Find where the given text appears and provide that cell's center as (X, Y) coordinate. 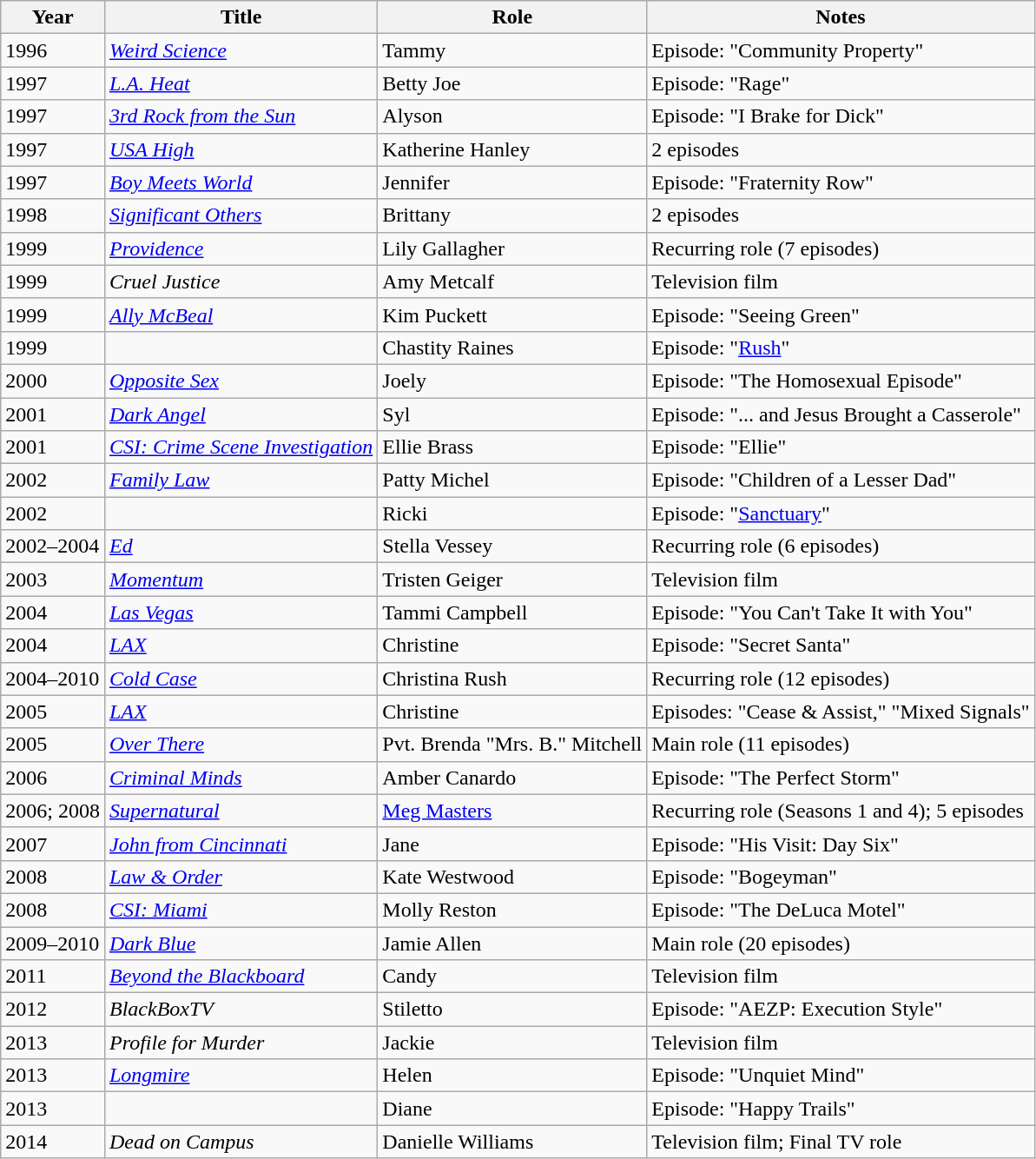
Jane (512, 844)
2009–2010 (53, 943)
Law & Order (241, 877)
Jackie (512, 1043)
Television film; Final TV role (841, 1142)
Stella Vessey (512, 546)
Pvt. Brenda "Mrs. B." Mitchell (512, 745)
2003 (53, 579)
Kim Puckett (512, 315)
Longmire (241, 1076)
Lily Gallagher (512, 248)
Episode: "Fraternity Row" (841, 182)
Year (53, 17)
Danielle Williams (512, 1142)
CSI: Miami (241, 910)
Jamie Allen (512, 943)
Episode: "The Perfect Storm" (841, 778)
Episode: "Sanctuary" (841, 513)
Tristen Geiger (512, 579)
Dark Blue (241, 943)
2000 (53, 381)
2007 (53, 844)
Episode: "Happy Trails" (841, 1109)
Patty Michel (512, 480)
Episode: "Secret Santa" (841, 646)
Katherine Hanley (512, 149)
Opposite Sex (241, 381)
Episode: "The DeLuca Motel" (841, 910)
Chastity Raines (512, 348)
Dark Angel (241, 414)
Supernatural (241, 811)
Weird Science (241, 50)
Kate Westwood (512, 877)
Episode: "Children of a Lesser Dad" (841, 480)
Meg Masters (512, 811)
Amber Canardo (512, 778)
Role (512, 17)
3rd Rock from the Sun (241, 116)
Over There (241, 745)
Dead on Campus (241, 1142)
Betty Joe (512, 83)
2014 (53, 1142)
Episode: "Bogeyman" (841, 877)
2011 (53, 977)
Alyson (512, 116)
Episode: "AEZP: Execution Style" (841, 1010)
USA High (241, 149)
BlackBoxTV (241, 1010)
Profile for Murder (241, 1043)
Tammi Campbell (512, 613)
Syl (512, 414)
Cold Case (241, 679)
Main role (11 episodes) (841, 745)
Criminal Minds (241, 778)
Tammy (512, 50)
Amy Metcalf (512, 281)
Episode: "You Can't Take It with You" (841, 613)
Episode: "I Brake for Dick" (841, 116)
Episode: "... and Jesus Brought a Casserole" (841, 414)
2006 (53, 778)
Stiletto (512, 1010)
Main role (20 episodes) (841, 943)
Episode: "Rage" (841, 83)
Family Law (241, 480)
Providence (241, 248)
1996 (53, 50)
Ally McBeal (241, 315)
Cruel Justice (241, 281)
CSI: Crime Scene Investigation (241, 447)
Jennifer (512, 182)
Recurring role (7 episodes) (841, 248)
1998 (53, 215)
John from Cincinnati (241, 844)
Candy (512, 977)
Joely (512, 381)
Recurring role (Seasons 1 and 4); 5 episodes (841, 811)
Diane (512, 1109)
2006; 2008 (53, 811)
Recurring role (12 episodes) (841, 679)
Ed (241, 546)
Significant Others (241, 215)
Boy Meets World (241, 182)
Beyond the Blackboard (241, 977)
Episode: "Seeing Green" (841, 315)
Episode: "Rush" (841, 348)
Notes (841, 17)
Episode: "Unquiet Mind" (841, 1076)
Title (241, 17)
Ellie Brass (512, 447)
Molly Reston (512, 910)
Brittany (512, 215)
2002–2004 (53, 546)
Las Vegas (241, 613)
Episode: "Community Property" (841, 50)
Ricki (512, 513)
2012 (53, 1010)
Christina Rush (512, 679)
Recurring role (6 episodes) (841, 546)
Momentum (241, 579)
Episodes: "Cease & Assist," "Mixed Signals" (841, 712)
Episode: "The Homosexual Episode" (841, 381)
L.A. Heat (241, 83)
Helen (512, 1076)
Episode: "Ellie" (841, 447)
Episode: "His Visit: Day Six" (841, 844)
2004–2010 (53, 679)
